Output the (x, y) coordinate of the center of the cell containing the given text.  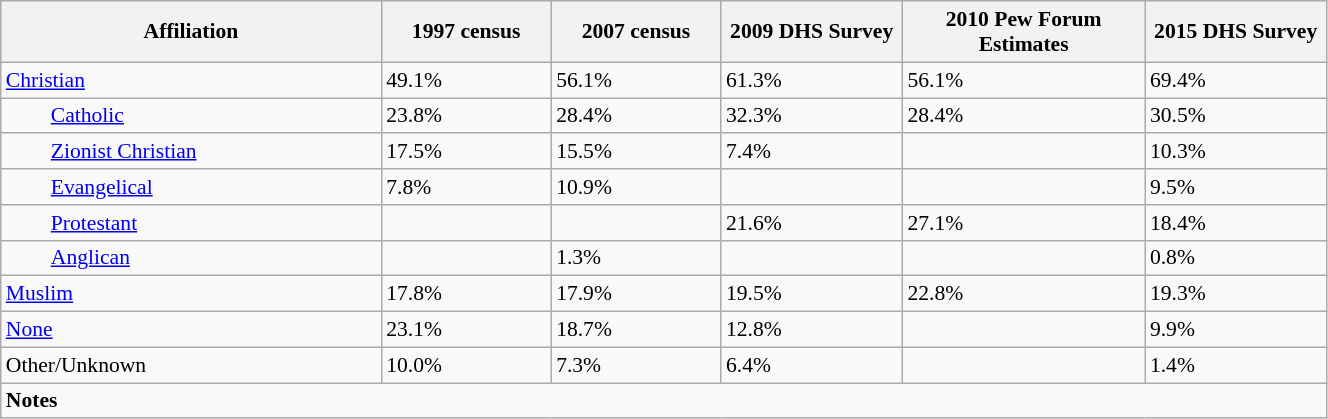
27.1% (1023, 223)
10.3% (1236, 152)
21.6% (812, 223)
69.4% (1236, 80)
12.8% (812, 330)
2009 DHS Survey (812, 32)
18.4% (1236, 223)
Christian (191, 80)
Catholic (191, 116)
Affiliation (191, 32)
30.5% (1236, 116)
15.5% (636, 152)
10.0% (466, 365)
61.3% (812, 80)
None (191, 330)
19.5% (812, 294)
2007 census (636, 32)
7.4% (812, 152)
1.3% (636, 258)
Evangelical (191, 187)
1997 census (466, 32)
32.3% (812, 116)
49.1% (466, 80)
22.8% (1023, 294)
17.8% (466, 294)
Muslim (191, 294)
Zionist Christian (191, 152)
0.8% (1236, 258)
6.4% (812, 365)
10.9% (636, 187)
Other/Unknown (191, 365)
7.3% (636, 365)
Anglican (191, 258)
19.3% (1236, 294)
Protestant (191, 223)
23.8% (466, 116)
9.5% (1236, 187)
9.9% (1236, 330)
2010 Pew Forum Estimates (1023, 32)
7.8% (466, 187)
Notes (664, 401)
2015 DHS Survey (1236, 32)
18.7% (636, 330)
17.9% (636, 294)
1.4% (1236, 365)
23.1% (466, 330)
17.5% (466, 152)
